Return (x, y) of the center of cell containing provided text 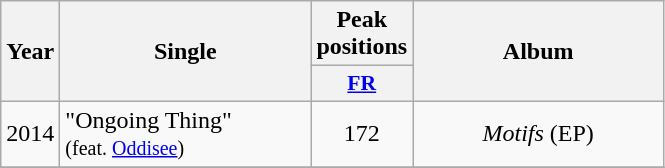
"Ongoing Thing" (feat. Oddisee) (186, 134)
2014 (30, 134)
Single (186, 52)
Album (538, 52)
Motifs (EP) (538, 134)
172 (362, 134)
Peak positions (362, 34)
FR (362, 84)
Year (30, 52)
